For the text-containing cell, return its midpoint in [X, Y] coordinate format. 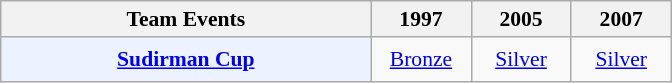
Team Events [186, 19]
Bronze [421, 60]
2005 [521, 19]
Sudirman Cup [186, 60]
1997 [421, 19]
2007 [621, 19]
